From the cell containing the given text, extract its center point as [X, Y] coordinate. 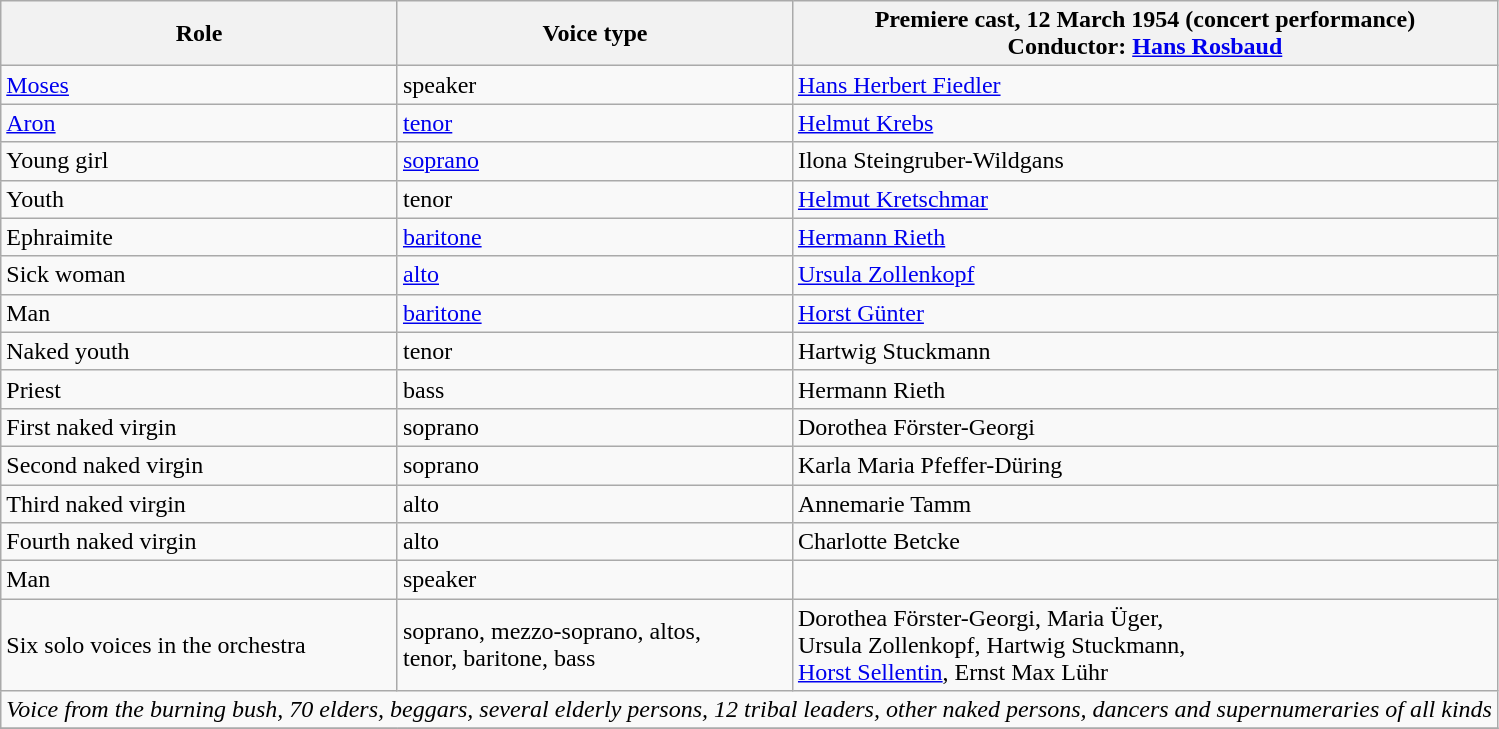
Dorothea Förster-Georgi, Maria Üger, Ursula Zollenkopf, Hartwig Stuckmann, Horst Sellentin, Ernst Max Lühr [1144, 645]
Ilona Steingruber-Wildgans [1144, 161]
Naked youth [200, 351]
Second naked virgin [200, 465]
soprano, mezzo-soprano, altos, tenor, baritone, bass [594, 645]
Premiere cast, 12 March 1954 (concert performance)Conductor: Hans Rosbaud [1144, 34]
Hans Herbert Fiedler [1144, 85]
Priest [200, 389]
Third naked virgin [200, 503]
Horst Günter [1144, 313]
Six solo voices in the orchestra [200, 645]
Ursula Zollenkopf [1144, 275]
Helmut Krebs [1144, 123]
Annemarie Tamm [1144, 503]
bass [594, 389]
Youth [200, 199]
Karla Maria Pfeffer-Düring [1144, 465]
Fourth naked virgin [200, 542]
Role [200, 34]
Aron [200, 123]
Hartwig Stuckmann [1144, 351]
Sick woman [200, 275]
Young girl [200, 161]
First naked virgin [200, 427]
Moses [200, 85]
Charlotte Betcke [1144, 542]
Dorothea Förster-Georgi [1144, 427]
Ephraimite [200, 237]
Helmut Kretschmar [1144, 199]
Voice type [594, 34]
